Return [X, Y] of the center of cell containing provided text 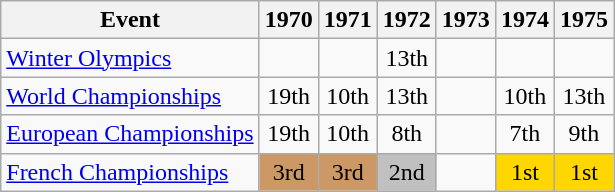
7th [524, 134]
World Championships [130, 96]
8th [406, 134]
European Championships [130, 134]
1971 [348, 20]
1973 [466, 20]
Event [130, 20]
9th [584, 134]
Winter Olympics [130, 58]
1972 [406, 20]
1970 [288, 20]
1975 [584, 20]
1974 [524, 20]
French Championships [130, 172]
2nd [406, 172]
